For the text-containing cell, return its midpoint in [X, Y] coordinate format. 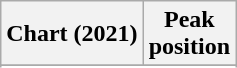
Peakposition [189, 34]
Chart (2021) [72, 34]
